Pinpoint the cell where the given text exists, returning its (x, y) midpoint coordinate. 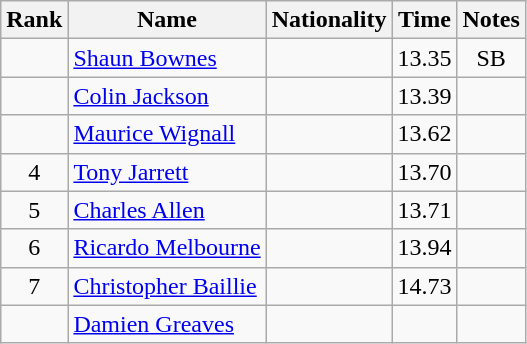
Shaun Bownes (167, 58)
13.94 (424, 248)
13.71 (424, 210)
Ricardo Melbourne (167, 248)
13.39 (424, 96)
7 (34, 286)
5 (34, 210)
Name (167, 20)
Christopher Baillie (167, 286)
Notes (491, 20)
Tony Jarrett (167, 172)
Nationality (329, 20)
SB (491, 58)
13.35 (424, 58)
6 (34, 248)
4 (34, 172)
Damien Greaves (167, 324)
Colin Jackson (167, 96)
13.62 (424, 134)
Charles Allen (167, 210)
Time (424, 20)
13.70 (424, 172)
Maurice Wignall (167, 134)
14.73 (424, 286)
Rank (34, 20)
